Find where the given text appears and provide that cell's center as (x, y) coordinate. 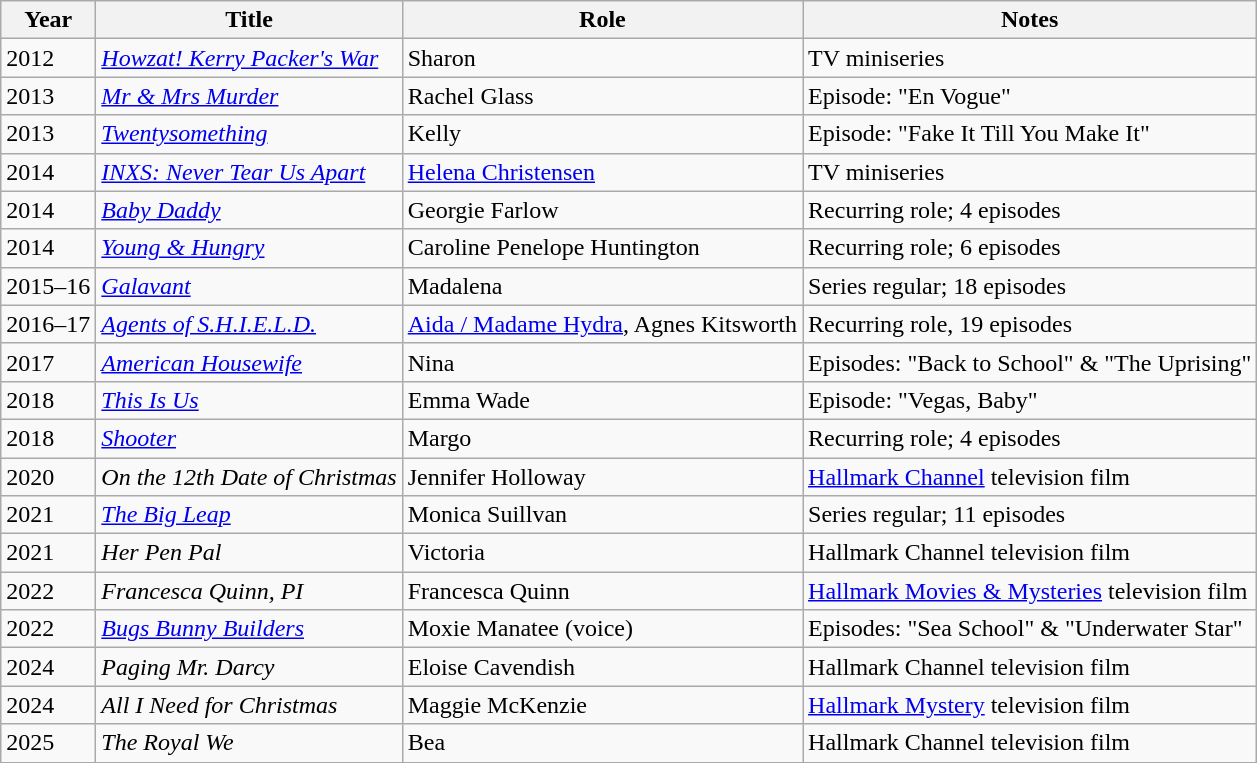
Episode: "Vegas, Baby" (1030, 400)
2012 (48, 58)
Series regular; 11 episodes (1030, 515)
Episode: "Fake It Till You Make It" (1030, 134)
American Housewife (249, 362)
Episode: "En Vogue" (1030, 96)
2025 (48, 743)
Agents of S.H.I.E.L.D. (249, 324)
Maggie McKenzie (602, 705)
Howzat! Kerry Packer's War (249, 58)
Bugs Bunny Builders (249, 629)
Hallmark Mystery television film (1030, 705)
The Royal We (249, 743)
Paging Mr. Darcy (249, 667)
The Big Leap (249, 515)
Kelly (602, 134)
Year (48, 20)
INXS: Never Tear Us Apart (249, 172)
Bea (602, 743)
Monica Suillvan (602, 515)
Shooter (249, 438)
Mr & Mrs Murder (249, 96)
2020 (48, 477)
Francesca Quinn (602, 591)
Madalena (602, 286)
2016–17 (48, 324)
Galavant (249, 286)
Twentysomething (249, 134)
Jennifer Holloway (602, 477)
Baby Daddy (249, 210)
2015–16 (48, 286)
Aida / Madame Hydra, Agnes Kitsworth (602, 324)
Emma Wade (602, 400)
Francesca Quinn, PI (249, 591)
Moxie Manatee (voice) (602, 629)
Her Pen Pal (249, 553)
On the 12th Date of Christmas (249, 477)
Series regular; 18 episodes (1030, 286)
Sharon (602, 58)
This Is Us (249, 400)
Hallmark Movies & Mysteries television film (1030, 591)
Helena Christensen (602, 172)
Margo (602, 438)
Recurring role; 6 episodes (1030, 248)
Caroline Penelope Huntington (602, 248)
Episodes: "Sea School" & "Underwater Star" (1030, 629)
2017 (48, 362)
Rachel Glass (602, 96)
Young & Hungry (249, 248)
Title (249, 20)
Recurring role, 19 episodes (1030, 324)
Georgie Farlow (602, 210)
All I Need for Christmas (249, 705)
Episodes: "Back to School" & "The Uprising" (1030, 362)
Notes (1030, 20)
Nina (602, 362)
Eloise Cavendish (602, 667)
Victoria (602, 553)
Role (602, 20)
